For the text-containing cell, return its midpoint in [X, Y] coordinate format. 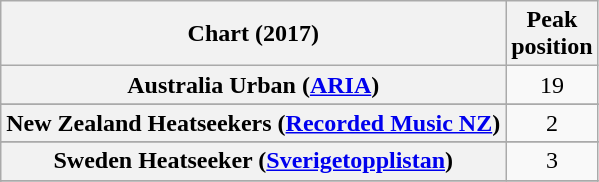
Australia Urban (ARIA) [254, 85]
2 [552, 123]
New Zealand Heatseekers (Recorded Music NZ) [254, 123]
Sweden Heatseeker (Sverigetopplistan) [254, 161]
3 [552, 161]
Peakposition [552, 34]
19 [552, 85]
Chart (2017) [254, 34]
